Search for the cell housing the specified text and yield its [x, y] center coordinate. 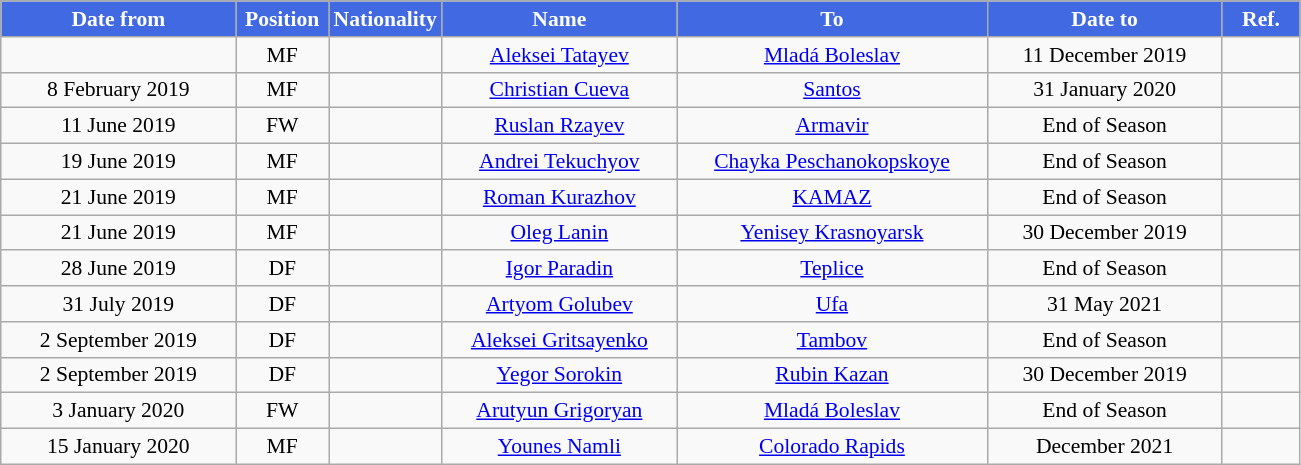
Yegor Sorokin [560, 375]
8 February 2019 [118, 90]
Teplice [832, 269]
Aleksei Tatayev [560, 55]
Igor Paradin [560, 269]
28 June 2019 [118, 269]
Aleksei Gritsayenko [560, 340]
Younes Namli [560, 447]
December 2021 [1104, 447]
Artyom Golubev [560, 304]
3 January 2020 [118, 411]
Christian Cueva [560, 90]
Santos [832, 90]
Ref. [1261, 19]
11 December 2019 [1104, 55]
Oleg Lanin [560, 233]
Chayka Peschanokopskoye [832, 162]
Arutyun Grigoryan [560, 411]
Colorado Rapids [832, 447]
Nationality [384, 19]
15 January 2020 [118, 447]
Name [560, 19]
Andrei Tekuchyov [560, 162]
Rubin Kazan [832, 375]
19 June 2019 [118, 162]
Date to [1104, 19]
Position [282, 19]
KAMAZ [832, 197]
11 June 2019 [118, 126]
Date from [118, 19]
Roman Kurazhov [560, 197]
Tambov [832, 340]
Yenisey Krasnoyarsk [832, 233]
To [832, 19]
31 January 2020 [1104, 90]
31 July 2019 [118, 304]
Armavir [832, 126]
Ruslan Rzayev [560, 126]
Ufa [832, 304]
31 May 2021 [1104, 304]
